For the text-containing cell, return its midpoint in (x, y) coordinate format. 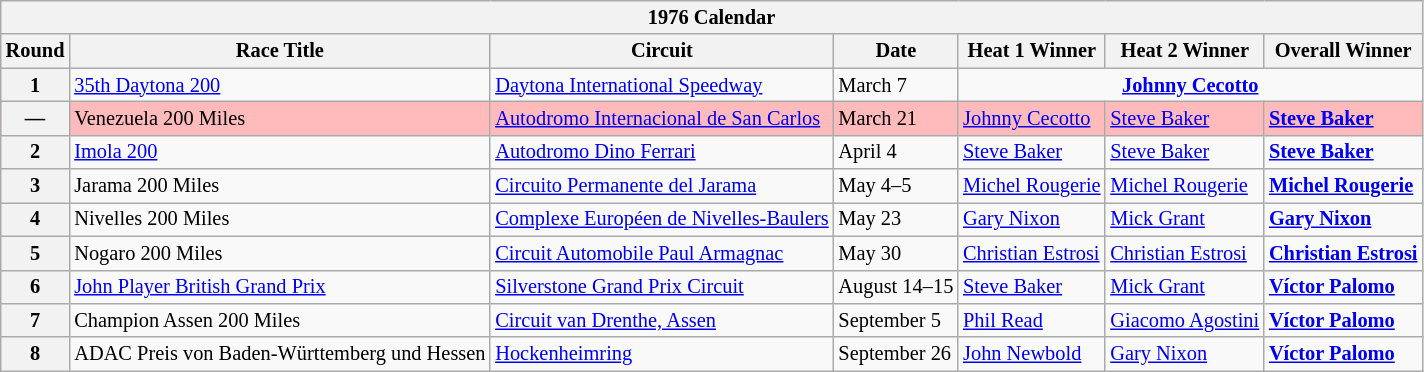
August 14–15 (896, 287)
5 (36, 253)
6 (36, 287)
1976 Calendar (712, 17)
May 30 (896, 253)
Giacomo Agostini (1184, 320)
1 (36, 85)
March 21 (896, 118)
Autodromo Dino Ferrari (662, 152)
Date (896, 51)
Phil Read (1032, 320)
7 (36, 320)
2 (36, 152)
John Player British Grand Prix (280, 287)
Jarama 200 Miles (280, 186)
4 (36, 219)
Circuit Automobile Paul Armagnac (662, 253)
Venezuela 200 Miles (280, 118)
Nivelles 200 Miles (280, 219)
September 5 (896, 320)
Hockenheimring (662, 354)
Complexe Européen de Nivelles-Baulers (662, 219)
Circuito Permanente del Jarama (662, 186)
8 (36, 354)
Heat 2 Winner (1184, 51)
— (36, 118)
May 4–5 (896, 186)
Round (36, 51)
March 7 (896, 85)
Daytona International Speedway (662, 85)
ADAC Preis von Baden-Württemberg und Hessen (280, 354)
John Newbold (1032, 354)
Silverstone Grand Prix Circuit (662, 287)
Overall Winner (1343, 51)
Circuit van Drenthe, Assen (662, 320)
September 26 (896, 354)
Circuit (662, 51)
Champion Assen 200 Miles (280, 320)
April 4 (896, 152)
Race Title (280, 51)
Nogaro 200 Miles (280, 253)
35th Daytona 200 (280, 85)
3 (36, 186)
May 23 (896, 219)
Heat 1 Winner (1032, 51)
Imola 200 (280, 152)
Autodromo Internacional de San Carlos (662, 118)
